Extract the [x, y] coordinate from the center of the cell holding the provided text.  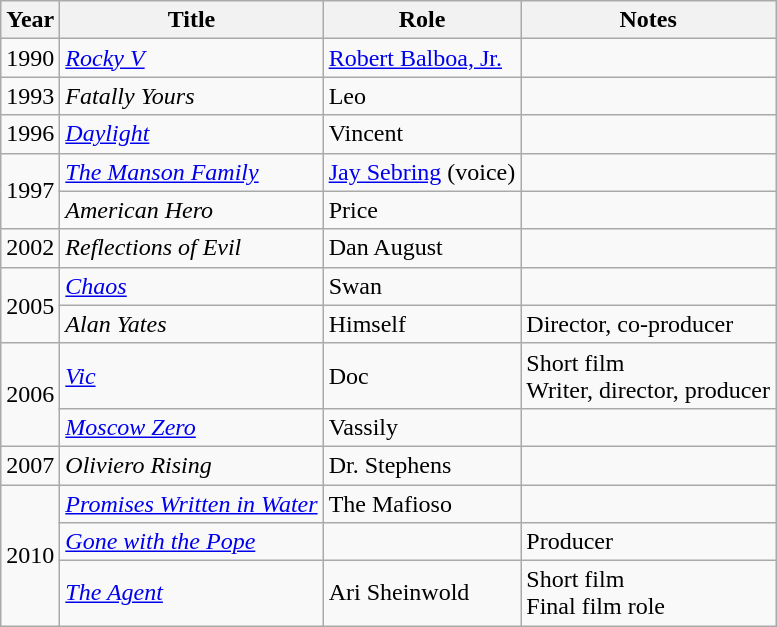
2002 [30, 248]
Vic [192, 376]
Vincent [422, 134]
Robert Balboa, Jr. [422, 58]
The Agent [192, 594]
Ari Sheinwold [422, 594]
Price [422, 210]
2010 [30, 554]
The Manson Family [192, 172]
Dr. Stephens [422, 465]
Himself [422, 324]
Director, co-producer [648, 324]
Alan Yates [192, 324]
Daylight [192, 134]
Title [192, 20]
Year [30, 20]
1997 [30, 191]
2006 [30, 394]
Promises Written in Water [192, 503]
Reflections of Evil [192, 248]
1993 [30, 96]
Swan [422, 286]
Moscow Zero [192, 427]
Fatally Yours [192, 96]
Role [422, 20]
Oliviero Rising [192, 465]
Leo [422, 96]
Producer [648, 542]
Dan August [422, 248]
2005 [30, 305]
1990 [30, 58]
Doc [422, 376]
Vassily [422, 427]
Rocky V [192, 58]
2007 [30, 465]
Notes [648, 20]
Gone with the Pope [192, 542]
1996 [30, 134]
Jay Sebring (voice) [422, 172]
Short film Final film role [648, 594]
The Mafioso [422, 503]
American Hero [192, 210]
Short filmWriter, director, producer [648, 376]
Chaos [192, 286]
